Search for the cell housing the specified text and yield its [X, Y] center coordinate. 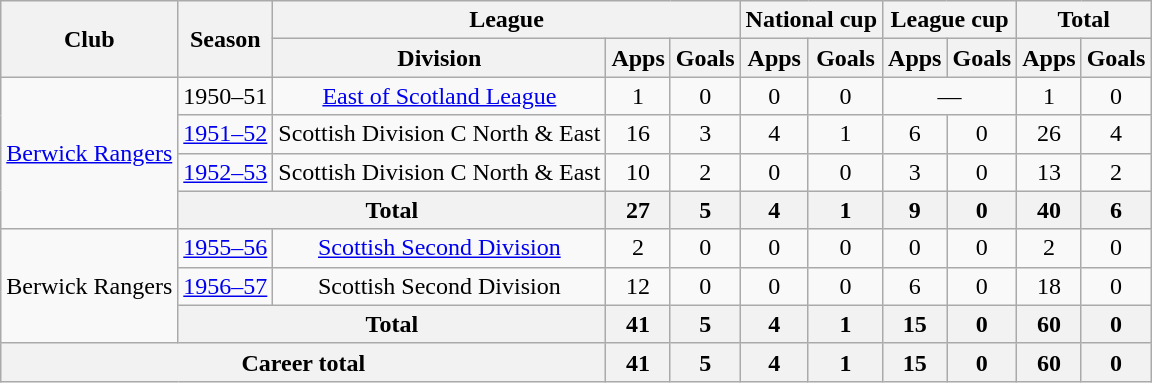
1955–56 [226, 248]
East of Scotland League [440, 96]
9 [915, 210]
1956–57 [226, 286]
Club [90, 39]
1950–51 [226, 96]
Season [226, 39]
40 [1049, 210]
13 [1049, 172]
12 [638, 286]
1952–53 [226, 172]
League cup [950, 20]
18 [1049, 286]
National cup [811, 20]
27 [638, 210]
League [506, 20]
1951–52 [226, 134]
― [950, 96]
26 [1049, 134]
16 [638, 134]
Career total [304, 362]
Division [440, 58]
10 [638, 172]
